From the cell containing the given text, extract its center point as [X, Y] coordinate. 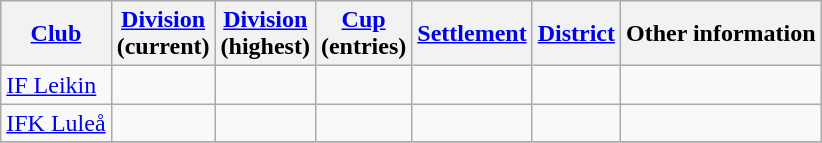
IFK Luleå [56, 123]
Club [56, 34]
Cup (entries) [363, 34]
IF Leikin [56, 85]
District [576, 34]
Division (current) [163, 34]
Settlement [472, 34]
Division (highest) [265, 34]
Other information [722, 34]
